Pinpoint the cell where the given text exists, returning its [X, Y] midpoint coordinate. 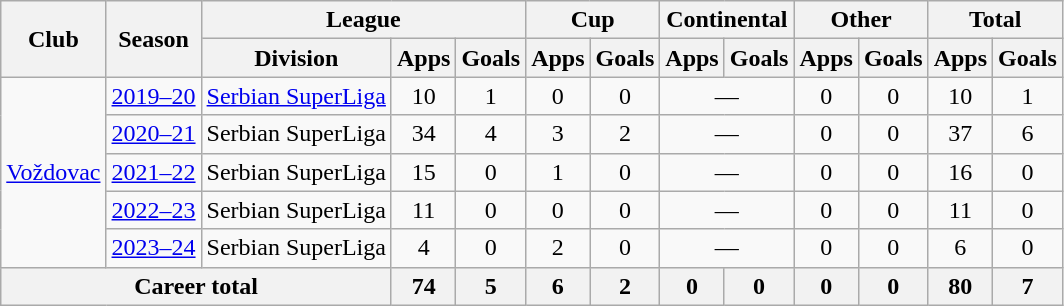
Total [995, 20]
Continental [727, 20]
3 [558, 134]
Season [154, 39]
League [364, 20]
5 [491, 286]
2023–24 [154, 248]
2020–21 [154, 134]
Cup [593, 20]
74 [423, 286]
80 [960, 286]
34 [423, 134]
Voždovac [54, 172]
Division [296, 58]
7 [1028, 286]
2021–22 [154, 172]
Club [54, 39]
Other [861, 20]
Career total [196, 286]
2019–20 [154, 96]
2022–23 [154, 210]
15 [423, 172]
37 [960, 134]
16 [960, 172]
